Provide the (x, y) coordinate of the cell's center where the given text is located.  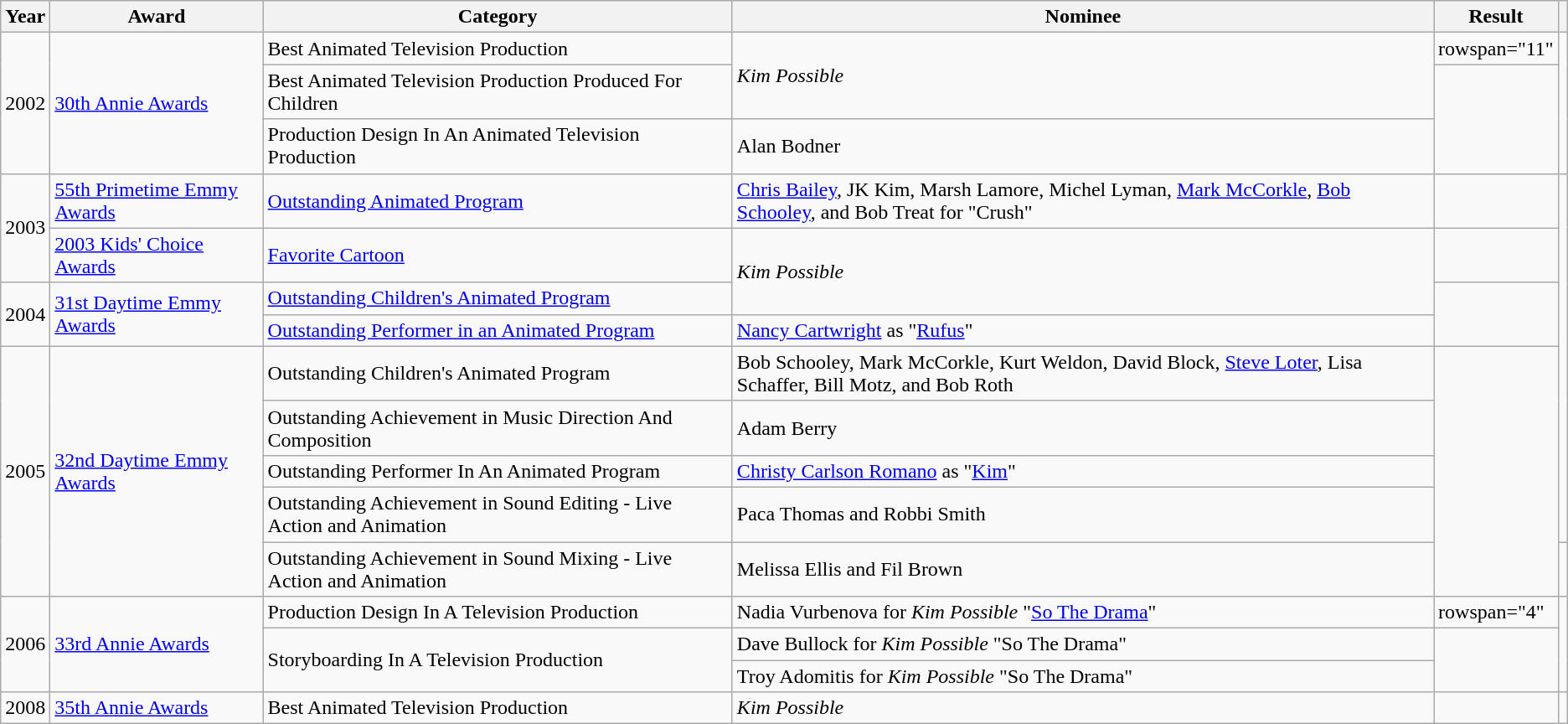
Troy Adomitis for Kim Possible "So The Drama" (1082, 676)
2008 (25, 708)
Nadia Vurbenova for Kim Possible "So The Drama" (1082, 613)
Category (498, 17)
Outstanding Animated Program (498, 201)
Melissa Ellis and Fil Brown (1082, 568)
Dave Bullock for Kim Possible "So The Drama" (1082, 644)
Outstanding Achievement in Sound Editing - Live Action and Animation (498, 515)
Production Design In A Television Production (498, 613)
2003 Kids' Choice Awards (157, 255)
Outstanding Performer in an Animated Program (498, 330)
Outstanding Achievement in Sound Mixing - Live Action and Animation (498, 568)
Paca Thomas and Robbi Smith (1082, 515)
2003 (25, 228)
31st Daytime Emmy Awards (157, 314)
Christy Carlson Romano as "Kim" (1082, 471)
Adam Berry (1082, 427)
Best Animated Television Production Produced For Children (498, 92)
Favorite Cartoon (498, 255)
Storyboarding In A Television Production (498, 660)
2002 (25, 103)
rowspan="11" (1496, 49)
2006 (25, 644)
2005 (25, 471)
Year (25, 17)
Alan Bodner (1082, 146)
33rd Annie Awards (157, 644)
Production Design In An Animated Television Production (498, 146)
30th Annie Awards (157, 103)
55th Primetime Emmy Awards (157, 201)
35th Annie Awards (157, 708)
Chris Bailey, JK Kim, Marsh Lamore, Michel Lyman, Mark McCorkle, Bob Schooley, and Bob Treat for "Crush" (1082, 201)
32nd Daytime Emmy Awards (157, 471)
Award (157, 17)
Bob Schooley, Mark McCorkle, Kurt Weldon, David Block, Steve Loter, Lisa Schaffer, Bill Motz, and Bob Roth (1082, 374)
2004 (25, 314)
Nominee (1082, 17)
Nancy Cartwright as "Rufus" (1082, 330)
rowspan="4" (1496, 613)
Outstanding Achievement in Music Direction And Composition (498, 427)
Outstanding Performer In An Animated Program (498, 471)
Result (1496, 17)
